From the cell containing the given text, extract its center point as [x, y] coordinate. 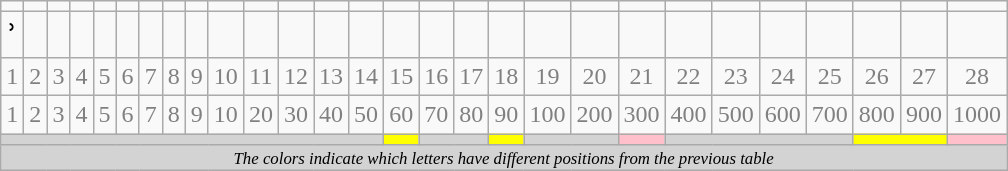
600 [782, 114]
19 [548, 76]
200 [594, 114]
13 [332, 76]
11 [260, 76]
The colors indicate which letters have different positions from the previous table [504, 158]
50 [366, 114]
500 [736, 114]
30 [296, 114]
15 [402, 76]
25 [830, 76]
90 [506, 114]
27 [924, 76]
28 [976, 76]
700 [830, 114]
18 [506, 76]
24 [782, 76]
100 [548, 114]
40 [332, 114]
70 [436, 114]
900 [924, 114]
300 [642, 114]
17 [472, 76]
26 [876, 76]
22 [688, 76]
16 [436, 76]
400 [688, 114]
12 [296, 76]
21 [642, 76]
23 [736, 76]
ʾ [12, 35]
80 [472, 114]
1000 [976, 114]
14 [366, 76]
60 [402, 114]
800 [876, 114]
